Determine the (X, Y) coordinate at the center of the cell enclosing the given text.  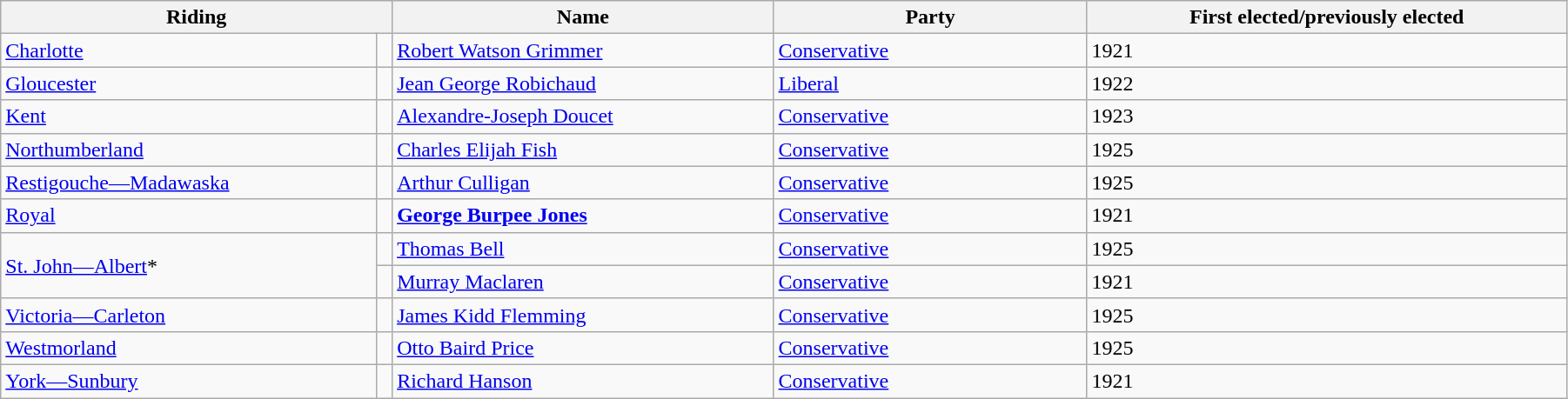
First elected/previously elected (1326, 17)
Murray Maclaren (583, 282)
Royal (189, 216)
Richard Hanson (583, 381)
George Burpee Jones (583, 216)
Otto Baird Price (583, 348)
St. John—Albert* (189, 265)
Victoria—Carleton (189, 315)
Liberal (930, 83)
Charles Elijah Fish (583, 150)
York—Sunbury (189, 381)
Party (930, 17)
1923 (1326, 116)
Charlotte (189, 50)
Gloucester (189, 83)
Robert Watson Grimmer (583, 50)
Kent (189, 116)
1922 (1326, 83)
Thomas Bell (583, 249)
Westmorland (189, 348)
James Kidd Flemming (583, 315)
Northumberland (189, 150)
Restigouche—Madawaska (189, 183)
Riding (197, 17)
Jean George Robichaud (583, 83)
Name (583, 17)
Arthur Culligan (583, 183)
Alexandre-Joseph Doucet (583, 116)
